Provide the [X, Y] coordinate of the cell's center where the given text is located.  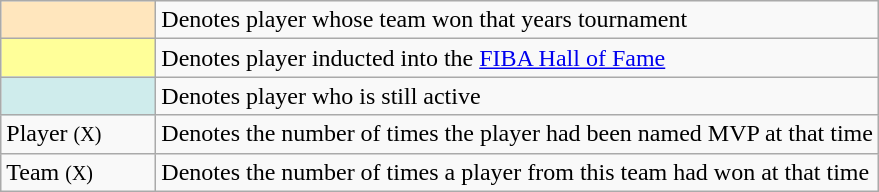
Denotes player whose team won that years tournament [518, 20]
Denotes the number of times the player had been named MVP at that time [518, 134]
Denotes player who is still active [518, 96]
Player (X) [78, 134]
Denotes the number of times a player from this team had won at that time [518, 172]
Denotes player inducted into the FIBA Hall of Fame [518, 58]
Team (X) [78, 172]
